Scan for the cell matching the given text and deliver its (X, Y) coordinate at center. 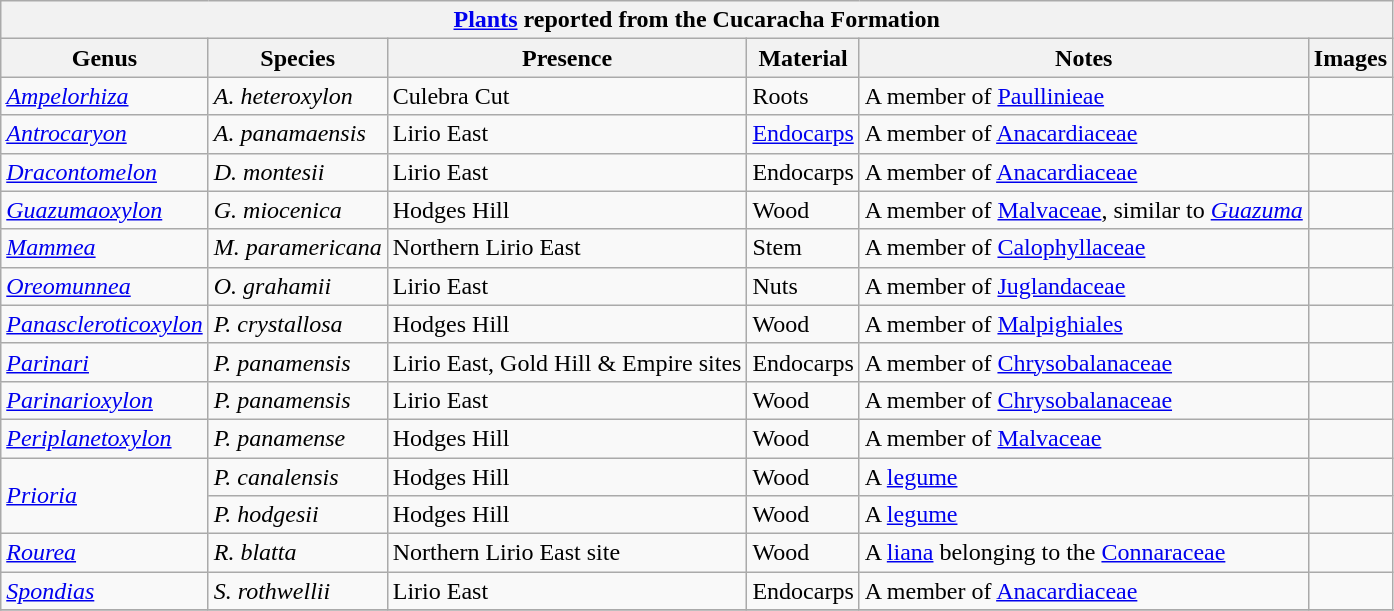
Plants reported from the Cucaracha Formation (697, 20)
A. panamaensis (298, 134)
Northern Lirio East site (567, 553)
Prioria (104, 496)
P. crystallosa (298, 324)
A liana belonging to the Connaraceae (1084, 553)
A member of Calophyllaceae (1084, 248)
S. rothwellii (298, 591)
A member of Malvaceae (1084, 438)
O. grahamii (298, 286)
Periplanetoxylon (104, 438)
Ampelorhiza (104, 96)
Nuts (803, 286)
Rourea (104, 553)
Notes (1084, 58)
D. montesii (298, 172)
P. hodgesii (298, 515)
Stem (803, 248)
A member of Malvaceae, similar to Guazuma (1084, 210)
Mammea (104, 248)
Oreomunnea (104, 286)
P. canalensis (298, 477)
Northern Lirio East (567, 248)
A member of Malpighiales (1084, 324)
Parinari (104, 362)
A. heteroxylon (298, 96)
P. panamense (298, 438)
Species (298, 58)
Roots (803, 96)
Material (803, 58)
A member of Paullinieae (1084, 96)
R. blatta (298, 553)
Antrocaryon (104, 134)
Spondias (104, 591)
Genus (104, 58)
M. paramericana (298, 248)
Culebra Cut (567, 96)
Lirio East, Gold Hill & Empire sites (567, 362)
Parinarioxylon (104, 400)
Presence (567, 58)
A member of Juglandaceae (1084, 286)
Images (1350, 58)
G. miocenica (298, 210)
Dracontomelon (104, 172)
Guazumaoxylon (104, 210)
Panascleroticoxylon (104, 324)
